Pinpoint the cell where the given text exists, returning its (x, y) midpoint coordinate. 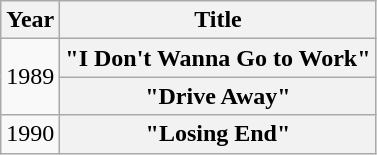
Year (30, 20)
"Losing End" (218, 134)
Title (218, 20)
1990 (30, 134)
1989 (30, 77)
"Drive Away" (218, 96)
"I Don't Wanna Go to Work" (218, 58)
